Extract the (x, y) coordinate from the center of the cell holding the provided text.  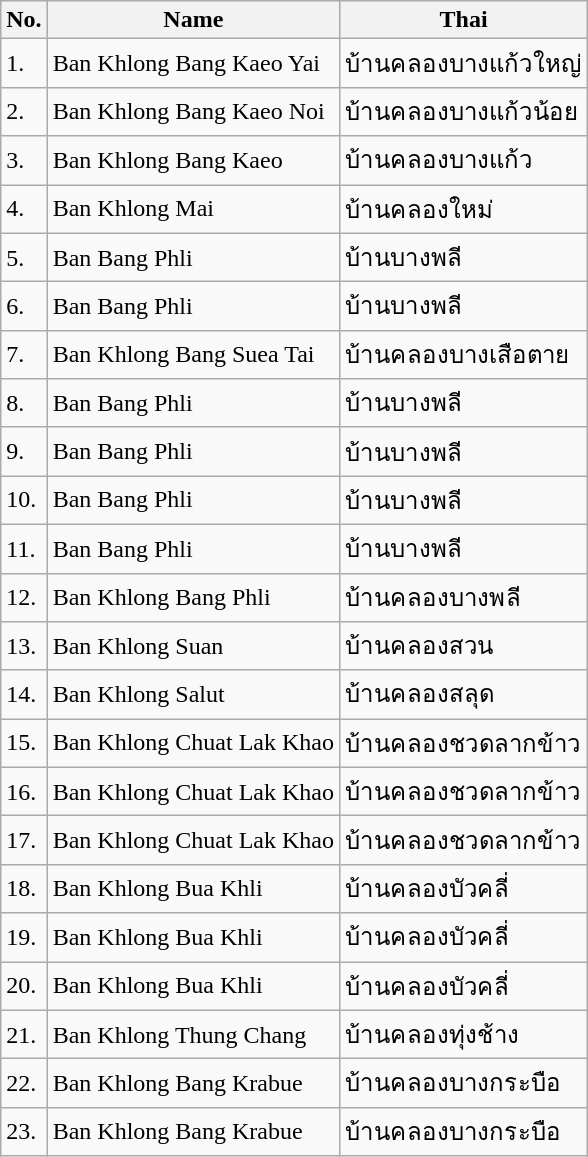
22. (24, 1084)
14. (24, 694)
3. (24, 160)
7. (24, 354)
บ้านคลองสลุด (464, 694)
18. (24, 888)
Ban Khlong Thung Chang (193, 1034)
11. (24, 548)
Thai (464, 20)
6. (24, 306)
15. (24, 744)
23. (24, 1132)
12. (24, 598)
บ้านคลองใหม่ (464, 208)
16. (24, 792)
Ban Khlong Bang Kaeo (193, 160)
8. (24, 404)
Ban Khlong Bang Kaeo Yai (193, 64)
Ban Khlong Bang Phli (193, 598)
20. (24, 986)
บ้านคลองบางเสือตาย (464, 354)
บ้านคลองบางแก้วน้อย (464, 112)
13. (24, 646)
21. (24, 1034)
บ้านคลองบางพลี (464, 598)
Ban Khlong Bang Suea Tai (193, 354)
4. (24, 208)
Ban Khlong Suan (193, 646)
Ban Khlong Bang Kaeo Noi (193, 112)
1. (24, 64)
2. (24, 112)
9. (24, 452)
บ้านคลองบางแก้วใหญ่ (464, 64)
19. (24, 938)
Name (193, 20)
10. (24, 500)
Ban Khlong Mai (193, 208)
บ้านคลองบางแก้ว (464, 160)
บ้านคลองสวน (464, 646)
No. (24, 20)
Ban Khlong Salut (193, 694)
5. (24, 258)
17. (24, 840)
บ้านคลองทุ่งช้าง (464, 1034)
